Scan for the cell matching the given text and deliver its (X, Y) coordinate at center. 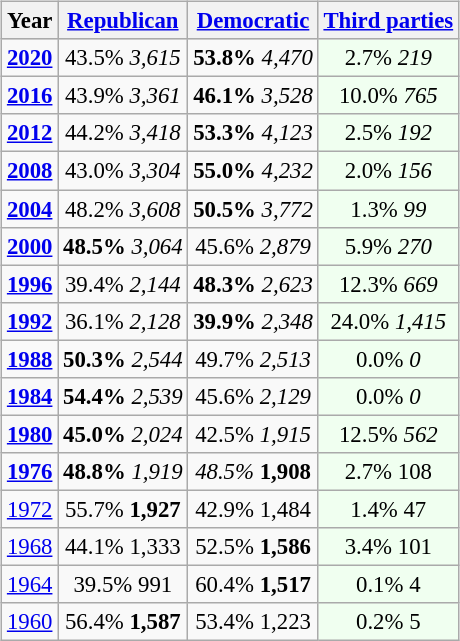
45.0% 2,024 (123, 434)
1972 (30, 509)
44.1% 1,333 (123, 547)
50.5% 3,772 (253, 209)
Year (30, 21)
2.0% 156 (388, 171)
3.4% 101 (388, 547)
50.3% 2,544 (123, 359)
56.4% 1,587 (123, 622)
24.0% 1,415 (388, 321)
10.0% 765 (388, 96)
2004 (30, 209)
53.3% 4,123 (253, 133)
12.3% 669 (388, 284)
1996 (30, 284)
Republican (123, 21)
1.4% 47 (388, 509)
2.5% 192 (388, 133)
Democratic (253, 21)
45.6% 2,129 (253, 396)
1968 (30, 547)
2.7% 108 (388, 472)
12.5% 562 (388, 434)
53.4% 1,223 (253, 622)
48.3% 2,623 (253, 284)
48.8% 1,919 (123, 472)
2000 (30, 246)
43.9% 3,361 (123, 96)
1964 (30, 584)
Third parties (388, 21)
1976 (30, 472)
42.9% 1,484 (253, 509)
36.1% 2,128 (123, 321)
54.4% 2,539 (123, 396)
44.2% 3,418 (123, 133)
53.8% 4,470 (253, 58)
5.9% 270 (388, 246)
0.2% 5 (388, 622)
48.5% 1,908 (253, 472)
2012 (30, 133)
48.2% 3,608 (123, 209)
55.0% 4,232 (253, 171)
39.5% 991 (123, 584)
39.4% 2,144 (123, 284)
1992 (30, 321)
55.7% 1,927 (123, 509)
2008 (30, 171)
48.5% 3,064 (123, 246)
1988 (30, 359)
2020 (30, 58)
1980 (30, 434)
39.9% 2,348 (253, 321)
43.5% 3,615 (123, 58)
60.4% 1,517 (253, 584)
45.6% 2,879 (253, 246)
49.7% 2,513 (253, 359)
1984 (30, 396)
1960 (30, 622)
2.7% 219 (388, 58)
43.0% 3,304 (123, 171)
2016 (30, 96)
1.3% 99 (388, 209)
52.5% 1,586 (253, 547)
46.1% 3,528 (253, 96)
42.5% 1,915 (253, 434)
0.1% 4 (388, 584)
